Find where the given text appears and provide that cell's center as (x, y) coordinate. 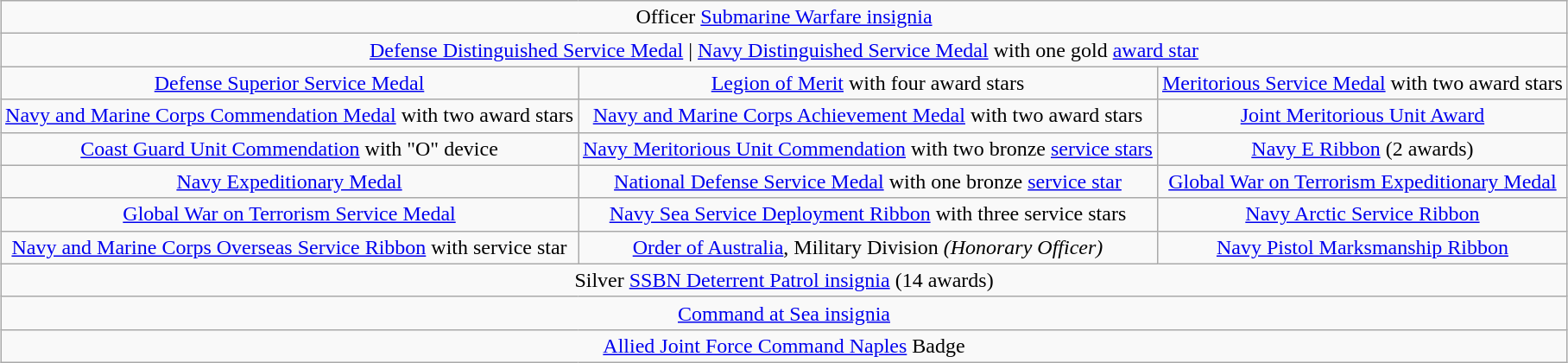
Navy Pistol Marksmanship Ribbon (1363, 247)
Global War on Terrorism Service Medal (290, 214)
Order of Australia, Military Division (Honorary Officer) (869, 247)
Global War on Terrorism Expeditionary Medal (1363, 181)
Defense Superior Service Medal (290, 83)
Command at Sea insignia (784, 313)
Silver SSBN Deterrent Patrol insignia (14 awards) (784, 280)
Navy Sea Service Deployment Ribbon with three service stars (869, 214)
Defense Distinguished Service Medal | Navy Distinguished Service Medal with one gold award star (784, 50)
National Defense Service Medal with one bronze service star (869, 181)
Navy and Marine Corps Achievement Medal with two award stars (869, 116)
Allied Joint Force Command Naples Badge (784, 346)
Navy Arctic Service Ribbon (1363, 214)
Navy Expeditionary Medal (290, 181)
Navy E Ribbon (2 awards) (1363, 149)
Coast Guard Unit Commendation with "O" device (290, 149)
Navy and Marine Corps Overseas Service Ribbon with service star (290, 247)
Navy Meritorious Unit Commendation with two bronze service stars (869, 149)
Navy and Marine Corps Commendation Medal with two award stars (290, 116)
Legion of Merit with four award stars (869, 83)
Joint Meritorious Unit Award (1363, 116)
Officer Submarine Warfare insignia (784, 17)
Meritorious Service Medal with two award stars (1363, 83)
